Determine the (x, y) coordinate at the center of the cell enclosing the given text.  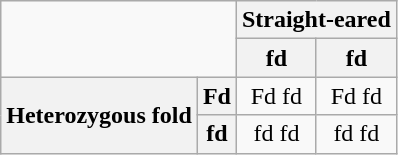
Heterozygous fold (100, 115)
Fd (216, 96)
Straight-eared (316, 20)
